Output the [x, y] coordinate of the center of the cell containing the given text.  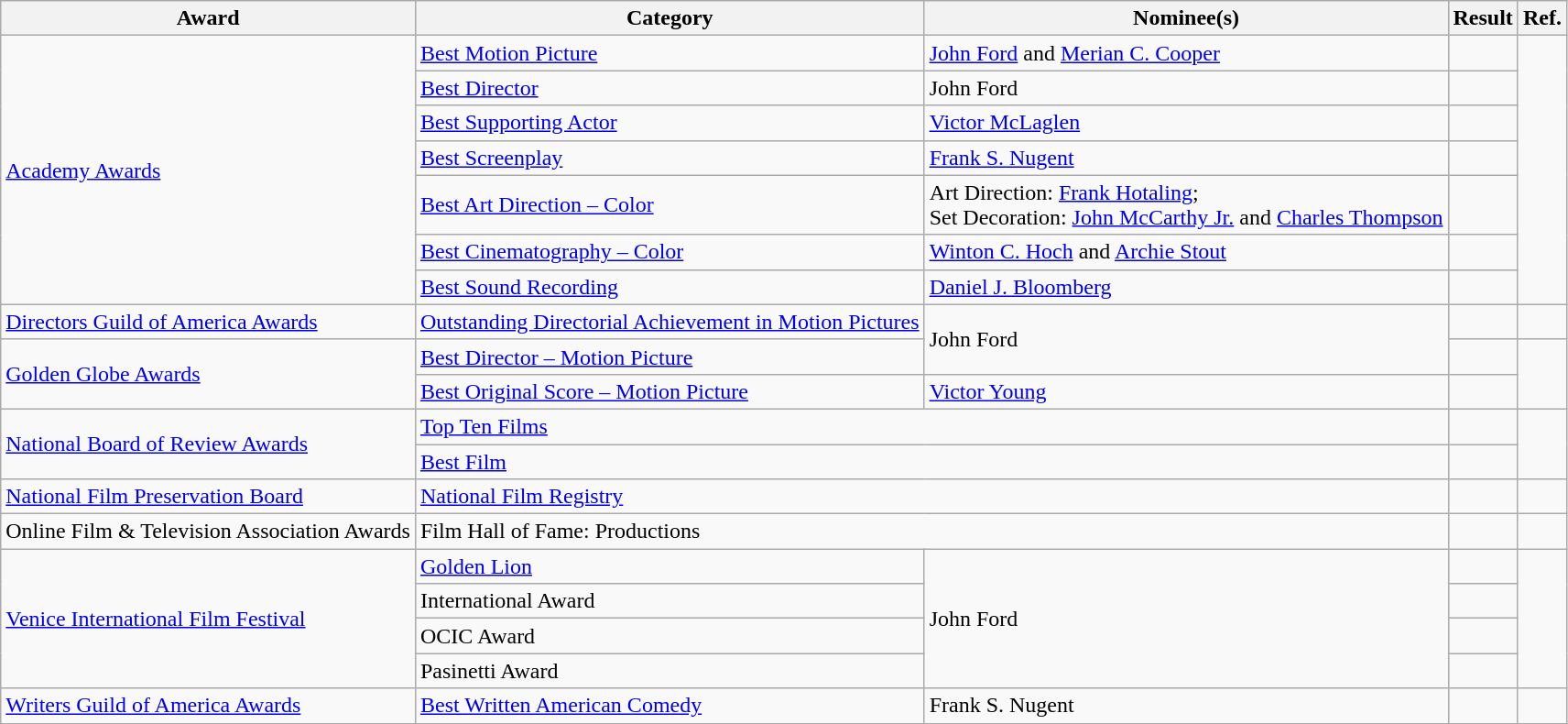
Directors Guild of America Awards [209, 322]
Best Film [931, 461]
National Film Preservation Board [209, 497]
Nominee(s) [1186, 18]
National Film Registry [931, 497]
Best Motion Picture [670, 53]
John Ford and Merian C. Cooper [1186, 53]
Victor Young [1186, 391]
Film Hall of Fame: Productions [931, 532]
Ref. [1542, 18]
Daniel J. Bloomberg [1186, 287]
Online Film & Television Association Awards [209, 532]
Category [670, 18]
Best Sound Recording [670, 287]
International Award [670, 601]
Winton C. Hoch and Archie Stout [1186, 252]
Academy Awards [209, 170]
Result [1483, 18]
Best Art Direction – Color [670, 205]
National Board of Review Awards [209, 444]
Golden Globe Awards [209, 374]
Outstanding Directorial Achievement in Motion Pictures [670, 322]
Best Director [670, 88]
Best Screenplay [670, 158]
Venice International Film Festival [209, 619]
Best Written American Comedy [670, 706]
Best Cinematography – Color [670, 252]
Golden Lion [670, 566]
Pasinetti Award [670, 671]
Best Original Score – Motion Picture [670, 391]
Best Supporting Actor [670, 123]
Art Direction: Frank Hotaling; Set Decoration: John McCarthy Jr. and Charles Thompson [1186, 205]
Victor McLaglen [1186, 123]
Best Director – Motion Picture [670, 357]
OCIC Award [670, 636]
Award [209, 18]
Top Ten Films [931, 426]
Writers Guild of America Awards [209, 706]
